Return the (x, y) coordinate for the center point of the cell that contains the specified text.  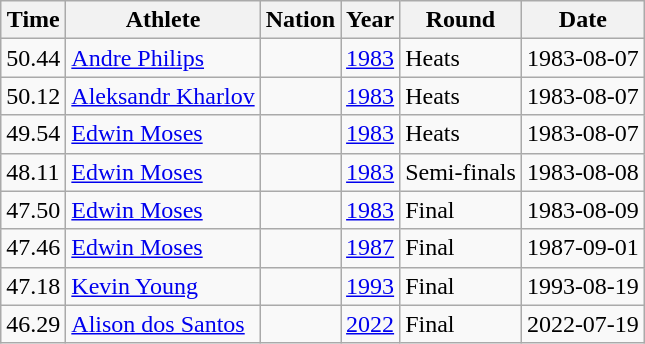
1987 (370, 248)
Aleksandr Kharlov (163, 96)
47.50 (34, 210)
1983-08-09 (582, 210)
47.18 (34, 286)
Date (582, 20)
49.54 (34, 134)
48.11 (34, 172)
Round (461, 20)
Alison dos Santos (163, 324)
1993 (370, 286)
50.44 (34, 58)
Time (34, 20)
Athlete (163, 20)
1983-08-08 (582, 172)
Kevin Young (163, 286)
Semi-finals (461, 172)
2022-07-19 (582, 324)
2022 (370, 324)
Nation (300, 20)
Andre Philips (163, 58)
1993-08-19 (582, 286)
Year (370, 20)
1987-09-01 (582, 248)
47.46 (34, 248)
50.12 (34, 96)
46.29 (34, 324)
